Provide the [X, Y] coordinate of the cell's center where the given text is located.  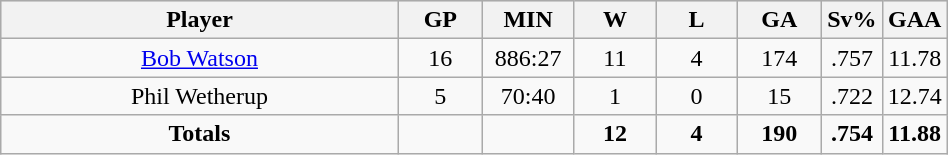
70:40 [528, 96]
W [615, 20]
L [696, 20]
.757 [852, 58]
190 [780, 134]
Player [200, 20]
GA [780, 20]
11 [615, 58]
Sv% [852, 20]
11.78 [914, 58]
MIN [528, 20]
GP [440, 20]
Bob Watson [200, 58]
GAA [914, 20]
12.74 [914, 96]
.754 [852, 134]
174 [780, 58]
11.88 [914, 134]
Totals [200, 134]
15 [780, 96]
1 [615, 96]
886:27 [528, 58]
Phil Wetherup [200, 96]
12 [615, 134]
.722 [852, 96]
16 [440, 58]
5 [440, 96]
0 [696, 96]
